Locate the cell with the specified text and output its [x, y] center coordinate. 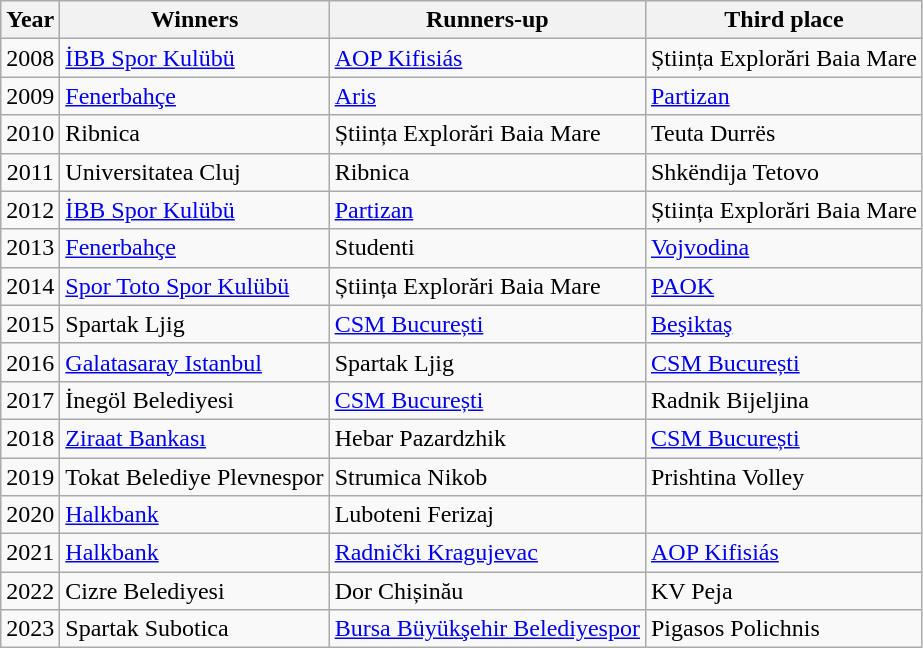
2009 [30, 96]
2023 [30, 629]
2020 [30, 515]
Pigasos Polichnis [784, 629]
Universitatea Cluj [194, 172]
2017 [30, 400]
Shkëndija Tetovo [784, 172]
Prishtina Volley [784, 477]
İnegöl Belediyesi [194, 400]
Teuta Durrës [784, 134]
Winners [194, 20]
2014 [30, 286]
Strumica Nikob [487, 477]
Studenti [487, 248]
Luboteni Ferizaj [487, 515]
Aris [487, 96]
Radnički Kragujevac [487, 553]
2013 [30, 248]
2008 [30, 58]
Vojvodina [784, 248]
2016 [30, 362]
Ziraat Bankası [194, 438]
Hebar Pazardzhik [487, 438]
2010 [30, 134]
2019 [30, 477]
Beşiktaş [784, 324]
PAOK [784, 286]
Radnik Bijeljina [784, 400]
Dor Chișinău [487, 591]
Spor Toto Spor Kulübü [194, 286]
2022 [30, 591]
Third place [784, 20]
2021 [30, 553]
2011 [30, 172]
Runners-up [487, 20]
2012 [30, 210]
KV Peja [784, 591]
2015 [30, 324]
Galatasaray Istanbul [194, 362]
Spartak Subotica [194, 629]
Cizre Belediyesi [194, 591]
Year [30, 20]
Tokat Belediye Plevnespor [194, 477]
2018 [30, 438]
Bursa Büyükşehir Belediyespor [487, 629]
